Determine the [X, Y] coordinate at the center of the cell enclosing the given text.  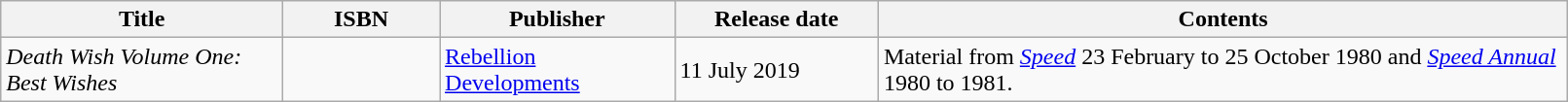
Publisher [558, 19]
ISBN [362, 19]
Contents [1222, 19]
Death Wish Volume One: Best Wishes [142, 70]
Title [142, 19]
11 July 2019 [777, 70]
Material from Speed 23 February to 25 October 1980 and Speed Annual 1980 to 1981. [1222, 70]
Rebellion Developments [558, 70]
Release date [777, 19]
